Return the [x, y] coordinate for the center point of the cell that contains the specified text.  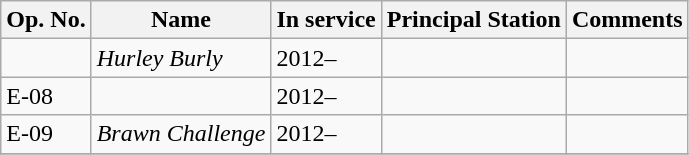
Comments [627, 20]
E-09 [46, 134]
E-08 [46, 96]
Hurley Burly [181, 58]
Principal Station [474, 20]
Name [181, 20]
In service [326, 20]
Brawn Challenge [181, 134]
Op. No. [46, 20]
